Find where the given text appears and provide that cell's center as (x, y) coordinate. 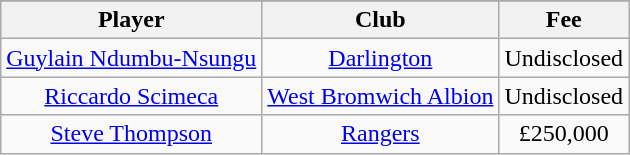
Rangers (380, 134)
Guylain Ndumbu-Nsungu (132, 58)
Steve Thompson (132, 134)
Darlington (380, 58)
£250,000 (564, 134)
West Bromwich Albion (380, 96)
Player (132, 20)
Club (380, 20)
Fee (564, 20)
Riccardo Scimeca (132, 96)
